From the cell containing the given text, extract its center point as [X, Y] coordinate. 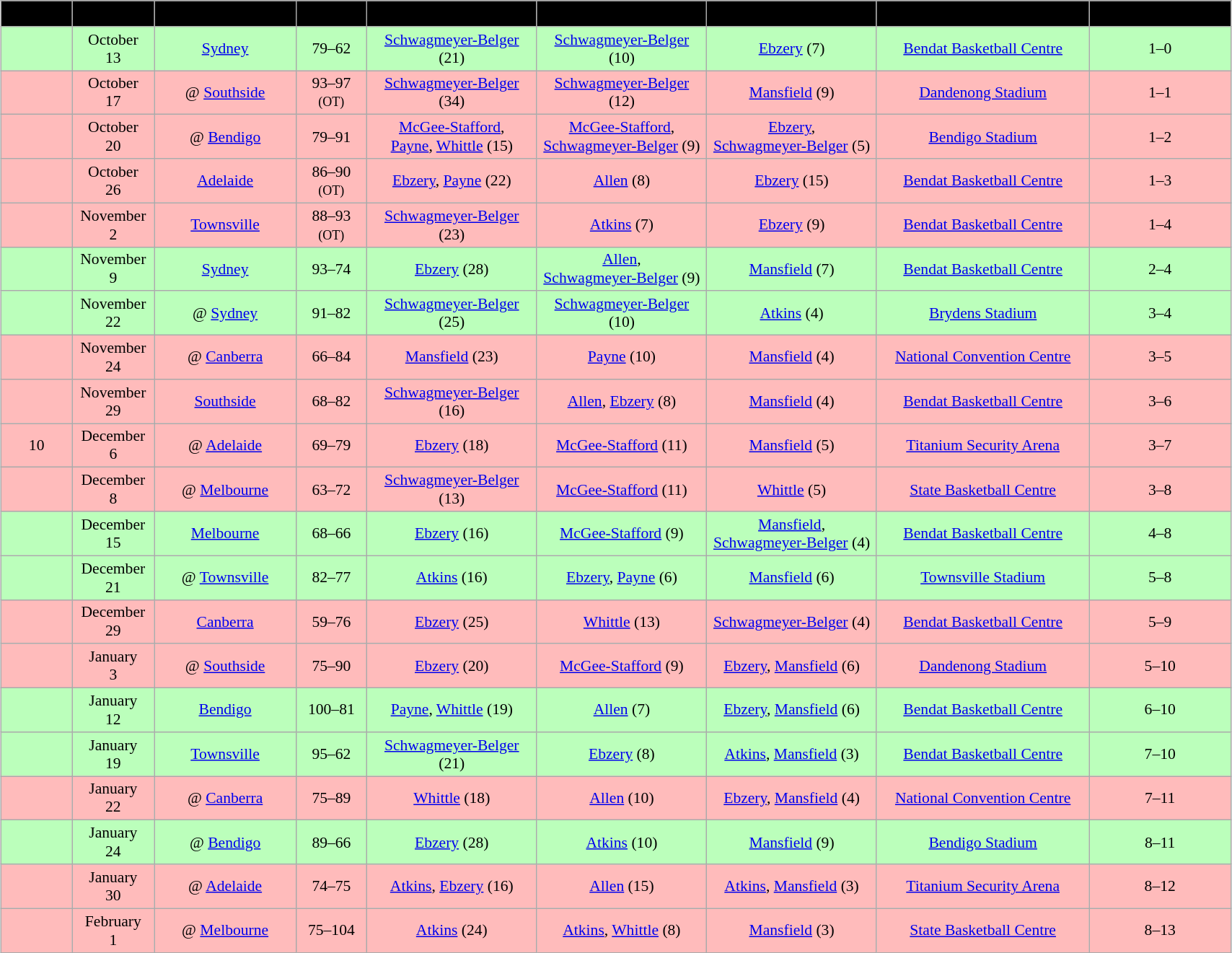
Schwagmeyer-Belger (12) [622, 92]
Atkins (4) [792, 313]
Allen (7) [622, 710]
Ebzery (25) [452, 622]
November 9 [113, 268]
93–74 [331, 268]
Atkins (10) [622, 843]
Ebzery (20) [452, 667]
10 [37, 446]
Game [37, 14]
Ebzery,Schwagmeyer-Belger (5) [792, 137]
November 24 [113, 358]
Allen, Ebzery (8) [622, 401]
5–8 [1160, 577]
October 13 [113, 49]
McGee-Stafford,Payne, Whittle (15) [452, 137]
91–82 [331, 313]
5–9 [1160, 622]
Atkins (16) [452, 577]
Schwagmeyer-Belger (34) [452, 92]
@ Sydney [225, 313]
3–5 [1160, 358]
January 24 [113, 843]
Melbourne [225, 534]
Schwagmeyer-Belger (16) [452, 401]
Allen,Schwagmeyer-Belger (9) [622, 268]
3–4 [1160, 313]
68–66 [331, 534]
Whittle (13) [622, 622]
January 3 [113, 667]
88–93 (OT) [331, 225]
January 12 [113, 710]
Ebzery (18) [452, 446]
75–90 [331, 667]
Allen (10) [622, 798]
3–8 [1160, 489]
@ Townsville [225, 577]
December 21 [113, 577]
February 1 [113, 931]
November 29 [113, 401]
October 17 [113, 92]
Whittle (5) [792, 489]
Schwagmeyer-Belger (23) [452, 225]
Atkins (7) [622, 225]
November 2 [113, 225]
6–10 [1160, 710]
63–72 [331, 489]
82–77 [331, 577]
Atkins, Whittle (8) [622, 931]
High rebounds [622, 14]
Mansfield, Schwagmeyer-Belger (4) [792, 534]
75–89 [331, 798]
Score [331, 14]
1–0 [1160, 49]
Payne (10) [622, 358]
95–62 [331, 755]
High points [452, 14]
Location [982, 14]
2–4 [1160, 268]
December 6 [113, 446]
5–10 [1160, 667]
Mansfield (23) [452, 358]
Mansfield (5) [792, 446]
69–79 [331, 446]
Ebzery (16) [452, 534]
Bendigo [225, 710]
7–10 [1160, 755]
October 20 [113, 137]
3–7 [1160, 446]
Southside [225, 401]
86–90 (OT) [331, 180]
December 29 [113, 622]
Ebzery (9) [792, 225]
October 26 [113, 180]
Team [225, 14]
McGee-Stafford,Schwagmeyer-Belger (9) [622, 137]
1–1 [1160, 92]
Schwagmeyer-Belger (25) [452, 313]
Allen (15) [622, 886]
Mansfield (6) [792, 577]
79–91 [331, 137]
66–84 [331, 358]
Allen (8) [622, 180]
79–62 [331, 49]
Canberra [225, 622]
January 22 [113, 798]
Schwagmeyer-Belger (4) [792, 622]
3–6 [1160, 401]
Ebzery (7) [792, 49]
100–81 [331, 710]
Atkins, Ebzery (16) [452, 886]
1–3 [1160, 180]
Atkins (24) [452, 931]
8–12 [1160, 886]
7–11 [1160, 798]
Ebzery (15) [792, 180]
November 22 [113, 313]
Date [113, 14]
1–4 [1160, 225]
93–97 (OT) [331, 92]
59–76 [331, 622]
Record [1160, 14]
Ebzery, Payne (22) [452, 180]
68–82 [331, 401]
75–104 [331, 931]
Mansfield (3) [792, 931]
Brydens Stadium [982, 313]
January 30 [113, 886]
Payne, Whittle (19) [452, 710]
4–8 [1160, 534]
1–2 [1160, 137]
Mansfield (7) [792, 268]
Schwagmeyer-Belger (13) [452, 489]
8–11 [1160, 843]
74–75 [331, 886]
Ebzery, Payne (6) [622, 577]
High assists [792, 14]
89–66 [331, 843]
Whittle (18) [452, 798]
Adelaide [225, 180]
December 15 [113, 534]
8–13 [1160, 931]
December 8 [113, 489]
Ebzery (8) [622, 755]
January 19 [113, 755]
Ebzery, Mansfield (4) [792, 798]
Townsville Stadium [982, 577]
